Detect which cell encompasses the target text, then output its [X, Y] center coordinate. 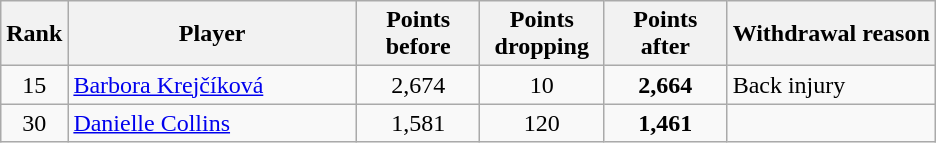
Danielle Collins [212, 123]
10 [542, 85]
1,581 [418, 123]
Player [212, 34]
120 [542, 123]
Withdrawal reason [831, 34]
1,461 [666, 123]
30 [34, 123]
Barbora Krejčíková [212, 85]
2,664 [666, 85]
Points dropping [542, 34]
Points after [666, 34]
Rank [34, 34]
15 [34, 85]
2,674 [418, 85]
Back injury [831, 85]
Points before [418, 34]
